Identify which cell holds the provided text, then report its (x, y) central coordinate. 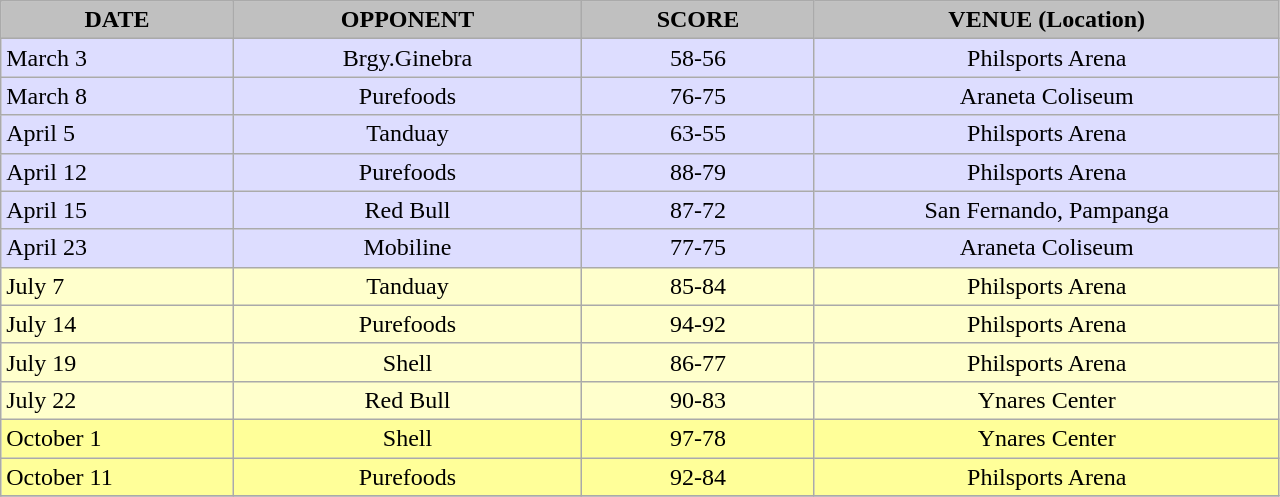
86-77 (698, 362)
DATE (117, 20)
92-84 (698, 477)
July 19 (117, 362)
July 22 (117, 400)
87-72 (698, 210)
94-92 (698, 324)
March 8 (117, 96)
OPPONENT (408, 20)
58-56 (698, 58)
April 5 (117, 134)
88-79 (698, 172)
90-83 (698, 400)
San Fernando, Pampanga (1046, 210)
October 11 (117, 477)
SCORE (698, 20)
July 14 (117, 324)
Mobiline (408, 248)
97-78 (698, 438)
April 12 (117, 172)
April 15 (117, 210)
October 1 (117, 438)
77-75 (698, 248)
July 7 (117, 286)
VENUE (Location) (1046, 20)
63-55 (698, 134)
Brgy.Ginebra (408, 58)
March 3 (117, 58)
April 23 (117, 248)
76-75 (698, 96)
85-84 (698, 286)
